For the text-containing cell, return its midpoint in [x, y] coordinate format. 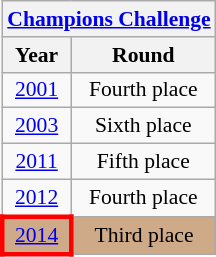
Year [36, 55]
2012 [36, 198]
2003 [36, 126]
Champions Challenge [108, 19]
2011 [36, 162]
2001 [36, 90]
Sixth place [144, 126]
Fifth place [144, 162]
Third place [144, 236]
Round [144, 55]
2014 [36, 236]
